Detect which cell encompasses the target text, then output its (X, Y) center coordinate. 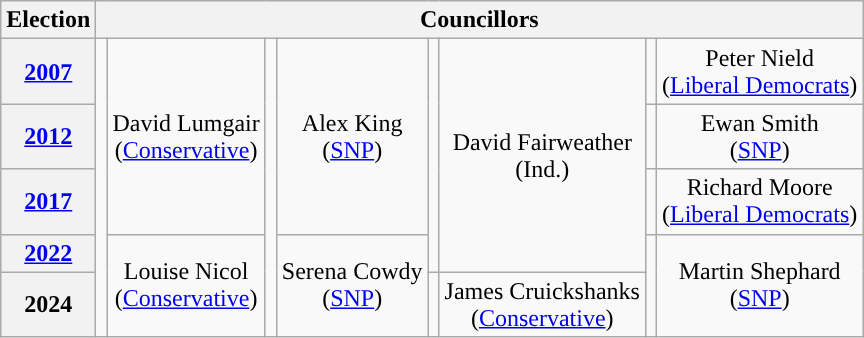
Richard Moore(Liberal Democrats) (760, 202)
Louise Nicol(Conservative) (186, 286)
2007 (48, 72)
2022 (48, 253)
Serena Cowdy(SNP) (352, 286)
Councillors (480, 20)
David Lumgair(Conservative) (186, 136)
David Fairweather(Ind.) (542, 156)
2024 (48, 304)
Martin Shephard(SNP) (760, 286)
2012 (48, 136)
Election (48, 20)
James Cruickshanks(Conservative) (542, 304)
Alex King(SNP) (352, 136)
Peter Nield(Liberal Democrats) (760, 72)
2017 (48, 202)
Ewan Smith(SNP) (760, 136)
